Locate the cell with the specified text and output its [X, Y] center coordinate. 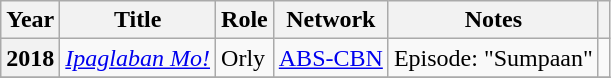
Notes [493, 20]
Role [245, 20]
Orly [245, 58]
Year [30, 20]
ABS-CBN [330, 58]
Title [138, 20]
Episode: "Sumpaan" [493, 58]
Ipaglaban Mo! [138, 58]
2018 [30, 58]
Network [330, 20]
